Provide the [x, y] coordinate of the cell's center where the given text is located.  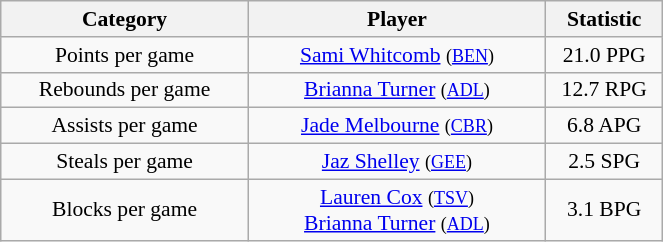
Jaz Shelley (GEE) [396, 162]
Steals per game [125, 162]
Jade Melbourne (CBR) [396, 126]
Statistic [604, 19]
Assists per game [125, 126]
Brianna Turner (ADL) [396, 90]
2.5 SPG [604, 162]
Points per game [125, 55]
Category [125, 19]
6.8 APG [604, 126]
Sami Whitcomb (BEN) [396, 55]
21.0 PPG [604, 55]
12.7 RPG [604, 90]
3.1 BPG [604, 210]
Player [396, 19]
Blocks per game [125, 210]
Lauren Cox (TSV) Brianna Turner (ADL) [396, 210]
Rebounds per game [125, 90]
